Capture the cell that displays the provided text and extract its [X, Y] central coordinate. 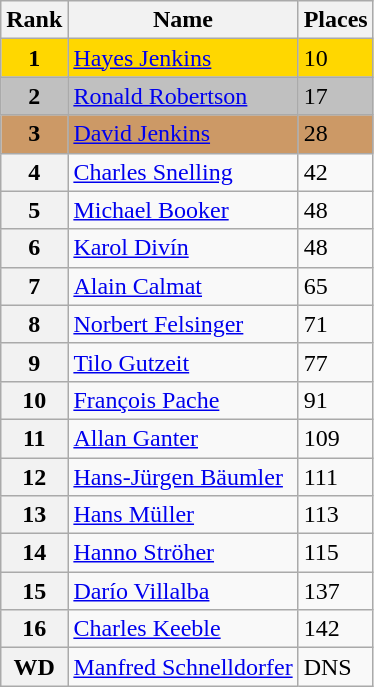
David Jenkins [183, 134]
17 [336, 96]
9 [34, 362]
François Pache [183, 400]
Charles Keeble [183, 629]
2 [34, 96]
Norbert Felsinger [183, 324]
Karol Divín [183, 248]
Hans Müller [183, 515]
65 [336, 286]
Hanno Ströher [183, 553]
5 [34, 210]
13 [34, 515]
Ronald Robertson [183, 96]
6 [34, 248]
3 [34, 134]
11 [34, 438]
14 [34, 553]
71 [336, 324]
77 [336, 362]
7 [34, 286]
142 [336, 629]
109 [336, 438]
111 [336, 477]
Manfred Schnelldorfer [183, 667]
Alain Calmat [183, 286]
Allan Ganter [183, 438]
12 [34, 477]
Hans-Jürgen Bäumler [183, 477]
115 [336, 553]
Rank [34, 20]
Hayes Jenkins [183, 58]
Tilo Gutzeit [183, 362]
137 [336, 591]
DNS [336, 667]
Darío Villalba [183, 591]
15 [34, 591]
4 [34, 172]
8 [34, 324]
WD [34, 667]
Michael Booker [183, 210]
1 [34, 58]
Places [336, 20]
Name [183, 20]
Charles Snelling [183, 172]
42 [336, 172]
28 [336, 134]
91 [336, 400]
16 [34, 629]
113 [336, 515]
